Find where the given text appears and provide that cell's center as (X, Y) coordinate. 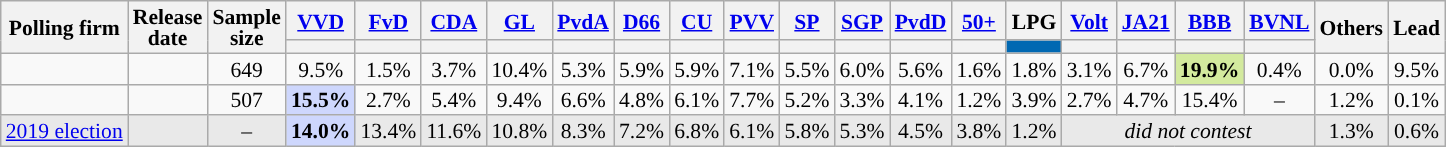
Releasedate (168, 27)
507 (246, 100)
4.5% (921, 132)
Others (1351, 27)
BVNL (1279, 20)
6.6% (583, 100)
4.7% (1146, 100)
PVV (752, 20)
50+ (978, 20)
PvdD (921, 20)
did not contest (1188, 132)
Samplesize (246, 27)
GL (519, 20)
6.7% (1146, 68)
7.1% (752, 68)
649 (246, 68)
15.4% (1210, 100)
3.7% (454, 68)
SGP (862, 20)
5.8% (806, 132)
1.8% (1034, 68)
Polling firm (64, 27)
1.3% (1351, 132)
Volt (1090, 20)
0.6% (1416, 132)
14.0% (320, 132)
7.7% (752, 100)
2019 election (64, 132)
0.0% (1351, 68)
0.1% (1416, 100)
19.9% (1210, 68)
6.0% (862, 68)
8.3% (583, 132)
7.2% (642, 132)
5.5% (806, 68)
10.8% (519, 132)
LPG (1034, 20)
Lead (1416, 27)
11.6% (454, 132)
FvD (388, 20)
1.5% (388, 68)
5.6% (921, 68)
15.5% (320, 100)
0.4% (1279, 68)
BBB (1210, 20)
CU (696, 20)
4.8% (642, 100)
CDA (454, 20)
3.1% (1090, 68)
3.9% (1034, 100)
4.1% (921, 100)
VVD (320, 20)
3.8% (978, 132)
6.8% (696, 132)
1.6% (978, 68)
10.4% (519, 68)
PvdA (583, 20)
D66 (642, 20)
13.4% (388, 132)
SP (806, 20)
5.2% (806, 100)
3.3% (862, 100)
5.4% (454, 100)
9.4% (519, 100)
JA21 (1146, 20)
